Return [X, Y] of the center of cell containing provided text 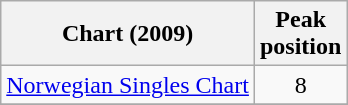
Chart (2009) [128, 34]
Peakposition [300, 34]
Norwegian Singles Chart [128, 85]
8 [300, 85]
